Search for the cell housing the specified text and yield its [X, Y] center coordinate. 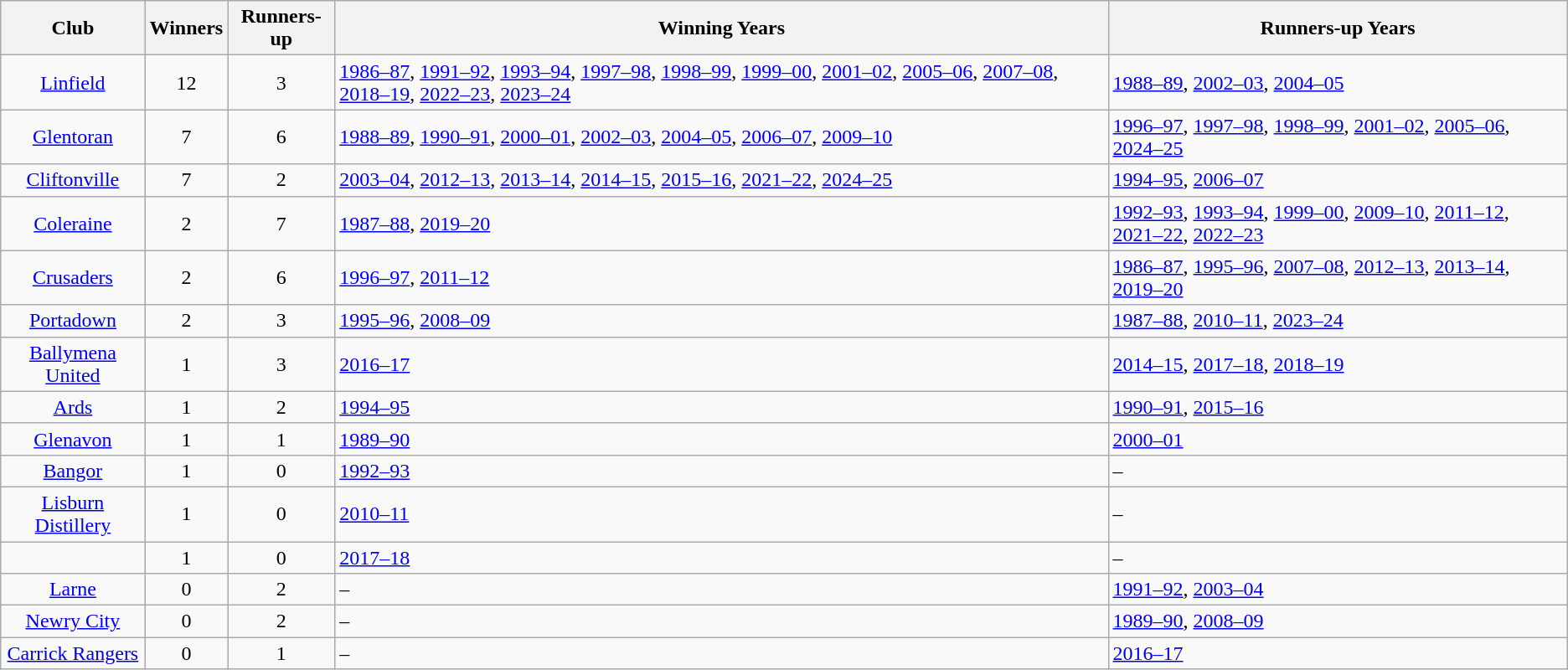
Glentoran [73, 137]
Larne [73, 590]
1996–97, 1997–98, 1998–99, 2001–02, 2005–06, 2024–25 [1338, 137]
1986–87, 1991–92, 1993–94, 1997–98, 1998–99, 1999–00, 2001–02, 2005–06, 2007–08, 2018–19, 2022–23, 2023–24 [722, 82]
Ballymena United [73, 363]
Glenavon [73, 439]
Winning Years [722, 28]
1988–89, 1990–91, 2000–01, 2002–03, 2004–05, 2006–07, 2009–10 [722, 137]
1992–93 [722, 471]
Ards [73, 407]
1990–91, 2015–16 [1338, 407]
1989–90, 2008–09 [1338, 621]
Carrick Rangers [73, 653]
Cliftonville [73, 180]
Linfield [73, 82]
Crusaders [73, 278]
1988–89, 2002–03, 2004–05 [1338, 82]
2003–04, 2012–13, 2013–14, 2014–15, 2015–16, 2021–22, 2024–25 [722, 180]
Winners [186, 28]
12 [186, 82]
Portadown [73, 321]
Lisburn Distillery [73, 514]
1994–95 [722, 407]
2000–01 [1338, 439]
2017–18 [722, 557]
2014–15, 2017–18, 2018–19 [1338, 363]
1991–92, 2003–04 [1338, 590]
1992–93, 1993–94, 1999–00, 2009–10, 2011–12, 2021–22, 2022–23 [1338, 223]
1986–87, 1995–96, 2007–08, 2012–13, 2013–14, 2019–20 [1338, 278]
Bangor [73, 471]
Coleraine [73, 223]
1995–96, 2008–09 [722, 321]
Runners-up Years [1338, 28]
1987–88, 2010–11, 2023–24 [1338, 321]
Runners-up [281, 28]
1996–97, 2011–12 [722, 278]
1987–88, 2019–20 [722, 223]
1989–90 [722, 439]
2010–11 [722, 514]
1994–95, 2006–07 [1338, 180]
Club [73, 28]
Newry City [73, 621]
